Pinpoint the cell where the given text exists, returning its [x, y] midpoint coordinate. 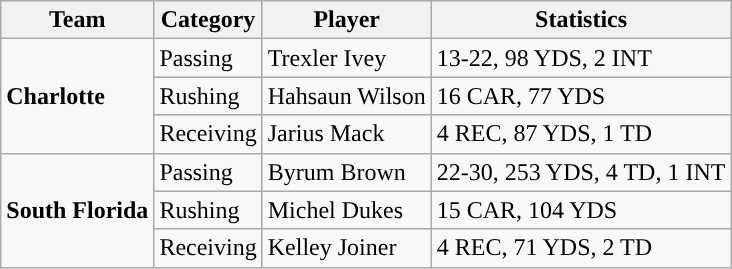
Team [78, 20]
Player [346, 20]
Hahsaun Wilson [346, 96]
Michel Dukes [346, 210]
Byrum Brown [346, 172]
Jarius Mack [346, 134]
15 CAR, 104 YDS [581, 210]
Category [208, 20]
22-30, 253 YDS, 4 TD, 1 INT [581, 172]
13-22, 98 YDS, 2 INT [581, 58]
Statistics [581, 20]
Trexler Ivey [346, 58]
Kelley Joiner [346, 248]
4 REC, 71 YDS, 2 TD [581, 248]
Charlotte [78, 96]
South Florida [78, 210]
16 CAR, 77 YDS [581, 96]
4 REC, 87 YDS, 1 TD [581, 134]
